For the text-containing cell, return its midpoint in [X, Y] coordinate format. 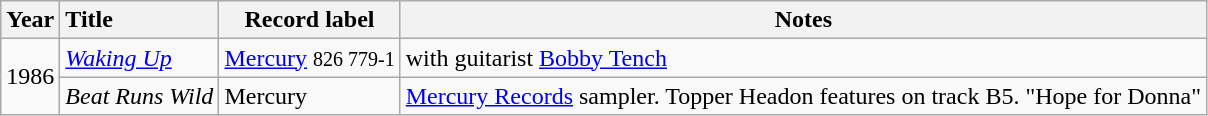
1986 [30, 77]
Mercury Records sampler. Topper Headon features on track B5. "Hope for Donna" [803, 96]
Notes [803, 20]
Title [140, 20]
Mercury [310, 96]
Waking Up [140, 58]
Year [30, 20]
Beat Runs Wild [140, 96]
with guitarist Bobby Tench [803, 58]
Record label [310, 20]
Mercury 826 779-1 [310, 58]
